From the cell containing the given text, extract its center point as [X, Y] coordinate. 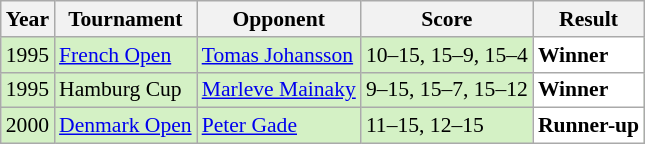
Peter Gade [279, 126]
11–15, 12–15 [447, 126]
Tomas Johansson [279, 55]
9–15, 15–7, 15–12 [447, 90]
10–15, 15–9, 15–4 [447, 55]
Tournament [126, 19]
2000 [28, 126]
French Open [126, 55]
Year [28, 19]
Denmark Open [126, 126]
Result [588, 19]
Marleve Mainaky [279, 90]
Score [447, 19]
Runner-up [588, 126]
Opponent [279, 19]
Hamburg Cup [126, 90]
